Return [X, Y] of the center of cell containing provided text 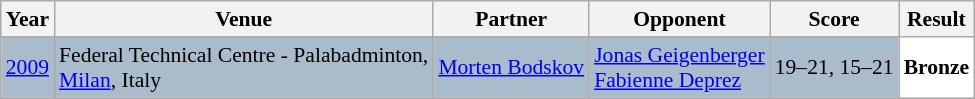
Partner [511, 19]
2009 [28, 68]
Morten Bodskov [511, 68]
Jonas Geigenberger Fabienne Deprez [680, 68]
Venue [244, 19]
Opponent [680, 19]
Result [937, 19]
Bronze [937, 68]
Federal Technical Centre - Palabadminton,Milan, Italy [244, 68]
19–21, 15–21 [834, 68]
Year [28, 19]
Score [834, 19]
